Extract the [X, Y] coordinate from the center of the cell holding the provided text.  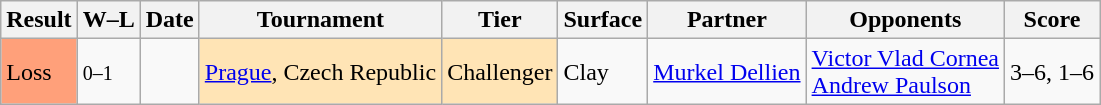
Tier [500, 20]
Clay [603, 72]
3–6, 1–6 [1052, 72]
Prague, Czech Republic [320, 72]
Murkel Dellien [727, 72]
Tournament [320, 20]
Challenger [500, 72]
Victor Vlad Cornea Andrew Paulson [905, 72]
Loss [39, 72]
Surface [603, 20]
Score [1052, 20]
Partner [727, 20]
Date [170, 20]
Result [39, 20]
W–L [108, 20]
0–1 [108, 72]
Opponents [905, 20]
